Return the [x, y] coordinate for the center point of the cell that contains the specified text.  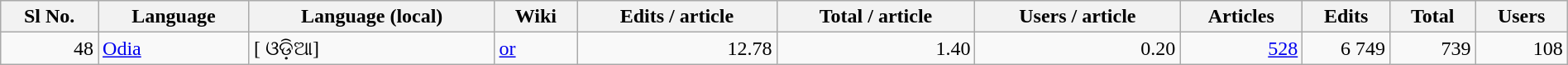
528 [1241, 48]
or [536, 48]
[ ଓଡ଼ିଆ] [372, 48]
6 749 [1346, 48]
Total [1432, 17]
108 [1522, 48]
Total / article [876, 17]
Edits [1346, 17]
739 [1432, 48]
Users / article [1078, 17]
Users [1522, 17]
12.78 [676, 48]
1.40 [876, 48]
Sl No. [50, 17]
0.20 [1078, 48]
Language (local) [372, 17]
Wiki [536, 17]
48 [50, 48]
Articles [1241, 17]
Odia [174, 48]
Edits / article [676, 17]
Language [174, 17]
